From the cell containing the given text, extract its center point as [X, Y] coordinate. 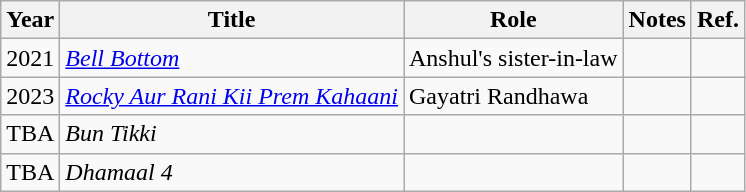
Ref. [718, 20]
Title [232, 20]
Rocky Aur Rani Kii Prem Kahaani [232, 96]
2023 [30, 96]
Bell Bottom [232, 58]
Year [30, 20]
Gayatri Randhawa [514, 96]
Bun Tikki [232, 134]
Dhamaal 4 [232, 172]
Role [514, 20]
2021 [30, 58]
Notes [657, 20]
Anshul's sister-in-law [514, 58]
